For the text-containing cell, return its midpoint in (X, Y) coordinate format. 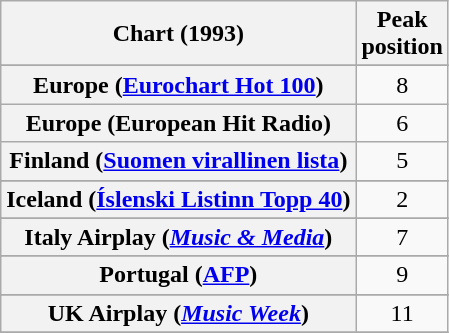
6 (402, 123)
5 (402, 161)
Iceland (Íslenski Listinn Topp 40) (178, 199)
11 (402, 313)
8 (402, 85)
Europe (Eurochart Hot 100) (178, 85)
Chart (1993) (178, 34)
Italy Airplay (Music & Media) (178, 237)
Finland (Suomen virallinen lista) (178, 161)
9 (402, 275)
Europe (European Hit Radio) (178, 123)
Peakposition (402, 34)
Portugal (AFP) (178, 275)
UK Airplay (Music Week) (178, 313)
2 (402, 199)
7 (402, 237)
